For the text-containing cell, return its midpoint in [X, Y] coordinate format. 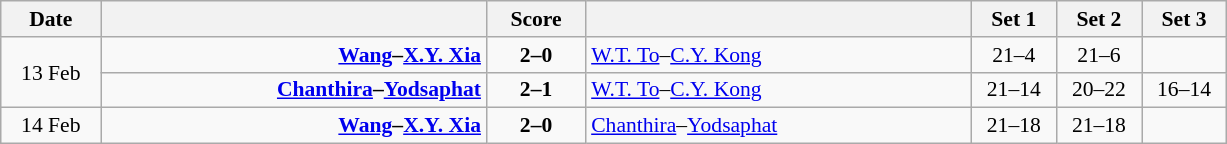
Set 3 [1184, 19]
13 Feb [51, 72]
21–14 [1014, 90]
14 Feb [51, 126]
16–14 [1184, 90]
Set 2 [1098, 19]
Date [51, 19]
Score [536, 19]
21–4 [1014, 55]
2–1 [536, 90]
20–22 [1098, 90]
21–6 [1098, 55]
Set 1 [1014, 19]
